Scan for the cell matching the given text and deliver its (X, Y) coordinate at center. 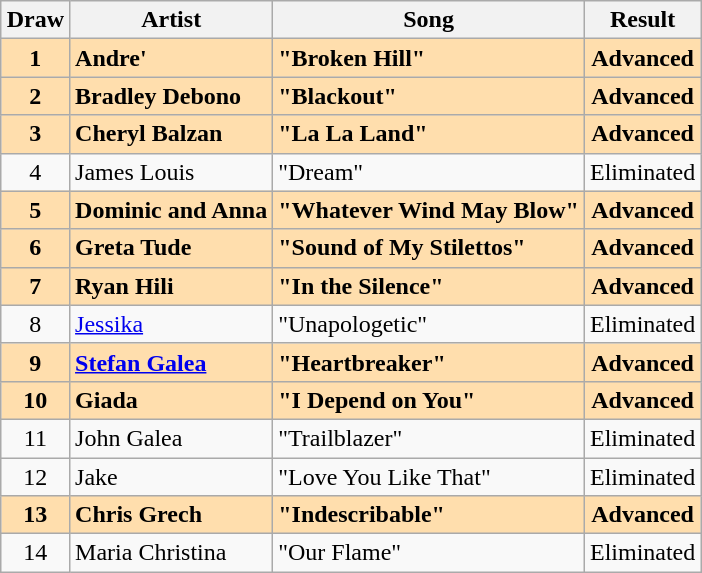
Andre' (172, 58)
1 (35, 58)
Stefan Galea (172, 362)
"La La Land" (429, 134)
"Broken Hill" (429, 58)
"Love You Like That" (429, 477)
"Unapologetic" (429, 324)
7 (35, 286)
Chris Grech (172, 515)
Bradley Debono (172, 96)
Greta Tude (172, 248)
"In the Silence" (429, 286)
6 (35, 248)
"Heartbreaker" (429, 362)
John Galea (172, 438)
"I Depend on You" (429, 400)
3 (35, 134)
Dominic and Anna (172, 210)
Draw (35, 20)
"Dream" (429, 172)
"Blackout" (429, 96)
"Trailblazer" (429, 438)
"Whatever Wind May Blow" (429, 210)
5 (35, 210)
11 (35, 438)
Giada (172, 400)
8 (35, 324)
14 (35, 553)
"Our Flame" (429, 553)
2 (35, 96)
Song (429, 20)
James Louis (172, 172)
4 (35, 172)
Ryan Hili (172, 286)
9 (35, 362)
Cheryl Balzan (172, 134)
"Sound of My Stilettos" (429, 248)
12 (35, 477)
Maria Christina (172, 553)
Jake (172, 477)
10 (35, 400)
13 (35, 515)
Jessika (172, 324)
Artist (172, 20)
Result (642, 20)
"Indescribable" (429, 515)
